Pinpoint the cell where the given text exists, returning its (x, y) midpoint coordinate. 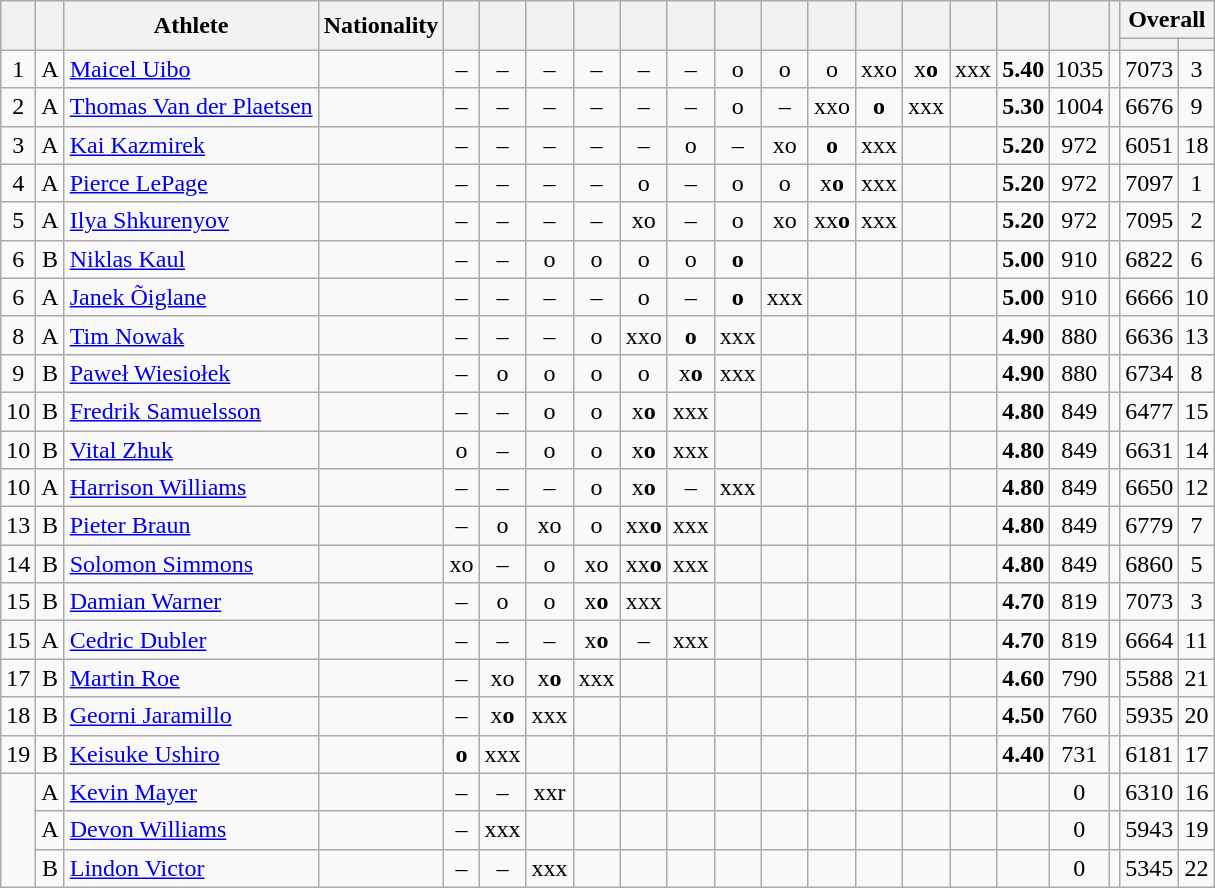
22 (1196, 868)
Solomon Simmons (191, 564)
4.60 (1024, 678)
12 (1196, 488)
7 (1196, 526)
5345 (1150, 868)
Ilya Shkurenyov (191, 221)
5935 (1150, 716)
1004 (1080, 107)
Damian Warner (191, 602)
Keisuke Ushiro (191, 754)
4 (18, 183)
Fredrik Samuelsson (191, 411)
20 (1196, 716)
11 (1196, 640)
6676 (1150, 107)
16 (1196, 792)
6650 (1150, 488)
21 (1196, 678)
Kai Kazmirek (191, 145)
Martin Roe (191, 678)
6310 (1150, 792)
Athlete (191, 26)
6822 (1150, 259)
6477 (1150, 411)
6181 (1150, 754)
Pierce LePage (191, 183)
Cedric Dubler (191, 640)
5.30 (1024, 107)
Maicel Uibo (191, 69)
731 (1080, 754)
Lindon Victor (191, 868)
Tim Nowak (191, 335)
Overall (1167, 20)
Harrison Williams (191, 488)
6779 (1150, 526)
790 (1080, 678)
Kevin Mayer (191, 792)
6631 (1150, 449)
Thomas Van der Plaetsen (191, 107)
5943 (1150, 830)
Pieter Braun (191, 526)
5.40 (1024, 69)
5588 (1150, 678)
Janek Õiglane (191, 297)
7097 (1150, 183)
6734 (1150, 373)
Niklas Kaul (191, 259)
Vital Zhuk (191, 449)
6666 (1150, 297)
Paweł Wiesiołek (191, 373)
1035 (1080, 69)
6860 (1150, 564)
xxr (550, 792)
7095 (1150, 221)
4.50 (1024, 716)
6636 (1150, 335)
Georni Jaramillo (191, 716)
6051 (1150, 145)
Devon Williams (191, 830)
4.40 (1024, 754)
6664 (1150, 640)
Nationality (381, 26)
760 (1080, 716)
